For the text-containing cell, return its midpoint in [x, y] coordinate format. 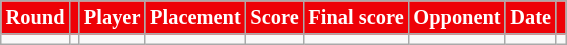
Player [112, 17]
Date [530, 17]
Final score [356, 17]
Placement [195, 17]
Score [275, 17]
Round [36, 17]
Opponent [458, 17]
